Extract the (x, y) coordinate from the center of the cell holding the provided text.  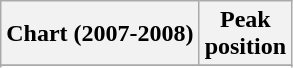
Chart (2007-2008) (100, 34)
Peakposition (245, 34)
